For the text-containing cell, return its midpoint in [x, y] coordinate format. 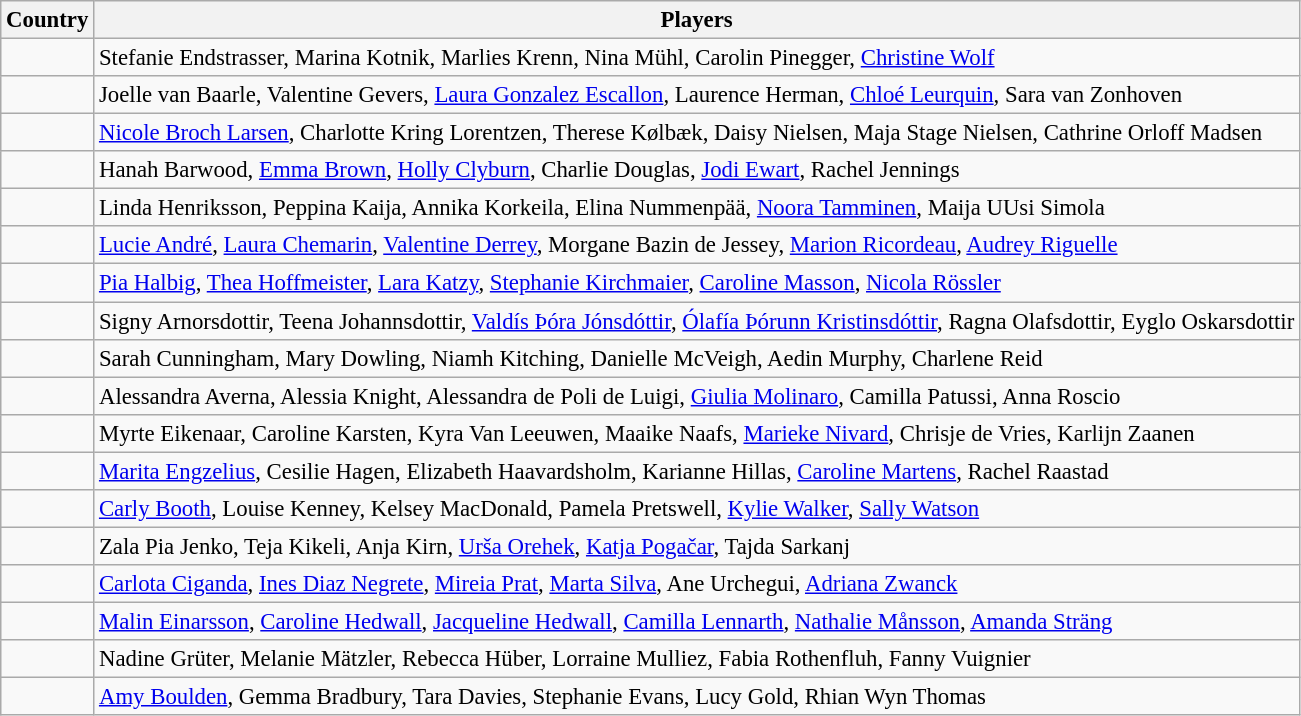
Marita Engzelius, Cesilie Hagen, Elizabeth Haavardsholm, Karianne Hillas, Caroline Martens, Rachel Raastad [697, 471]
Linda Henriksson, Peppina Kaija, Annika Korkeila, Elina Nummenpää, Noora Tamminen, Maija UUsi Simola [697, 208]
Signy Arnorsdottir, Teena Johannsdottir, Valdís Þóra Jónsdóttir, Ólafía Þórunn Kristinsdóttir, Ragna Olafsdottir, Eyglo Oskarsdottir [697, 321]
Carlota Ciganda, Ines Diaz Negrete, Mireia Prat, Marta Silva, Ane Urchegui, Adriana Zwanck [697, 584]
Malin Einarsson, Caroline Hedwall, Jacqueline Hedwall, Camilla Lennarth, Nathalie Månsson, Amanda Sträng [697, 621]
Lucie André, Laura Chemarin, Valentine Derrey, Morgane Bazin de Jessey, Marion Ricordeau, Audrey Riguelle [697, 245]
Sarah Cunningham, Mary Dowling, Niamh Kitching, Danielle McVeigh, Aedin Murphy, Charlene Reid [697, 358]
Players [697, 20]
Country [48, 20]
Stefanie Endstrasser, Marina Kotnik, Marlies Krenn, Nina Mühl, Carolin Pinegger, Christine Wolf [697, 58]
Nicole Broch Larsen, Charlotte Kring Lorentzen, Therese Kølbæk, Daisy Nielsen, Maja Stage Nielsen, Cathrine Orloff Madsen [697, 133]
Myrte Eikenaar, Caroline Karsten, Kyra Van Leeuwen, Maaike Naafs, Marieke Nivard, Chrisje de Vries, Karlijn Zaanen [697, 433]
Alessandra Averna, Alessia Knight, Alessandra de Poli de Luigi, Giulia Molinaro, Camilla Patussi, Anna Roscio [697, 396]
Joelle van Baarle, Valentine Gevers, Laura Gonzalez Escallon, Laurence Herman, Chloé Leurquin, Sara van Zonhoven [697, 95]
Hanah Barwood, Emma Brown, Holly Clyburn, Charlie Douglas, Jodi Ewart, Rachel Jennings [697, 170]
Carly Booth, Louise Kenney, Kelsey MacDonald, Pamela Pretswell, Kylie Walker, Sally Watson [697, 509]
Pia Halbig, Thea Hoffmeister, Lara Katzy, Stephanie Kirchmaier, Caroline Masson, Nicola Rössler [697, 283]
Nadine Grüter, Melanie Mätzler, Rebecca Hüber, Lorraine Mulliez, Fabia Rothenfluh, Fanny Vuignier [697, 659]
Zala Pia Jenko, Teja Kikeli, Anja Kirn, Urša Orehek, Katja Pogačar, Tajda Sarkanj [697, 546]
Amy Boulden, Gemma Bradbury, Tara Davies, Stephanie Evans, Lucy Gold, Rhian Wyn Thomas [697, 697]
